Determine the (X, Y) coordinate at the center of the cell enclosing the given text.  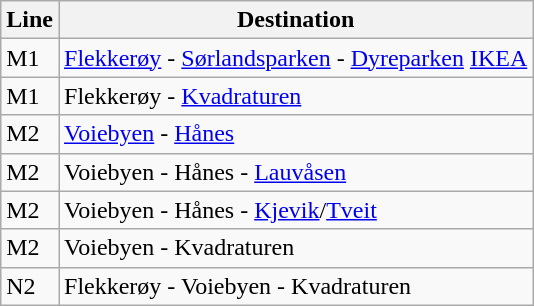
Voiebyen - Hånes - Lauvåsen (295, 172)
Flekkerøy - Voiebyen - Kvadraturen (295, 286)
Line (30, 20)
Voiebyen - Kvadraturen (295, 248)
Voiebyen - Hånes - Kjevik/Tveit (295, 210)
Flekkerøy - Kvadraturen (295, 96)
Destination (295, 20)
N2 (30, 286)
Voiebyen - Hånes (295, 134)
Flekkerøy - Sørlandsparken - Dyreparken IKEA (295, 58)
